From the cell containing the given text, extract its center point as (x, y) coordinate. 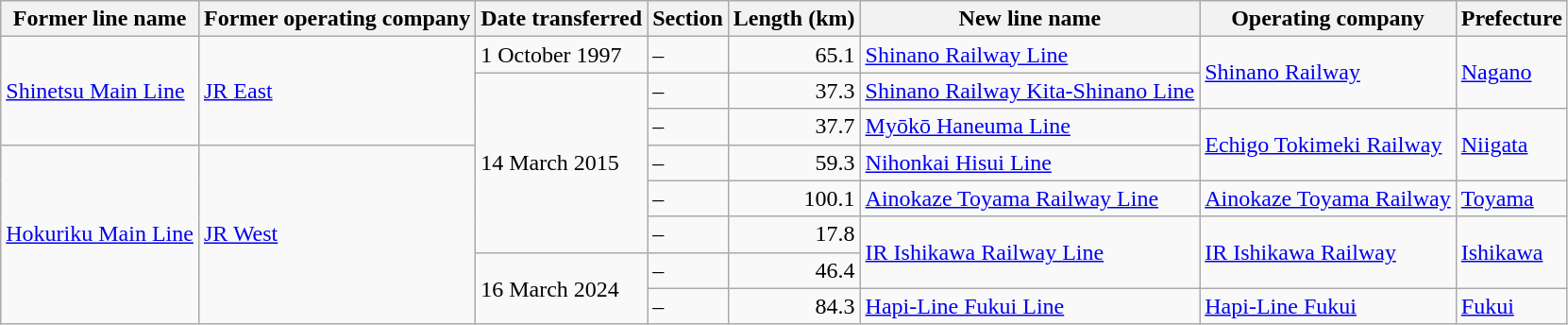
46.4 (794, 270)
Shinano Railway Line (1030, 55)
Hokuriku Main Line (100, 234)
IR Ishikawa Railway (1328, 252)
Niigata (1511, 145)
14 March 2015 (562, 162)
Date transferred (562, 19)
Myōkō Haneuma Line (1030, 127)
Former line name (100, 19)
Toyama (1511, 198)
Shinetsu Main Line (100, 91)
Shinano Railway Kita-Shinano Line (1030, 91)
IR Ishikawa Railway Line (1030, 252)
1 October 1997 (562, 55)
Hapi-Line Fukui Line (1030, 306)
65.1 (794, 55)
Nagano (1511, 73)
JR West (336, 234)
37.7 (794, 127)
Ainokaze Toyama Railway Line (1030, 198)
Shinano Railway (1328, 73)
JR East (336, 91)
Echigo Tokimeki Railway (1328, 145)
Ainokaze Toyama Railway (1328, 198)
Fukui (1511, 306)
Length (km) (794, 19)
17.8 (794, 234)
59.3 (794, 162)
37.3 (794, 91)
Nihonkai Hisui Line (1030, 162)
Section (688, 19)
Hapi-Line Fukui (1328, 306)
84.3 (794, 306)
100.1 (794, 198)
Prefecture (1511, 19)
Operating company (1328, 19)
New line name (1030, 19)
Former operating company (336, 19)
Ishikawa (1511, 252)
16 March 2024 (562, 288)
